Extract the [X, Y] coordinate from the center of the cell holding the provided text.  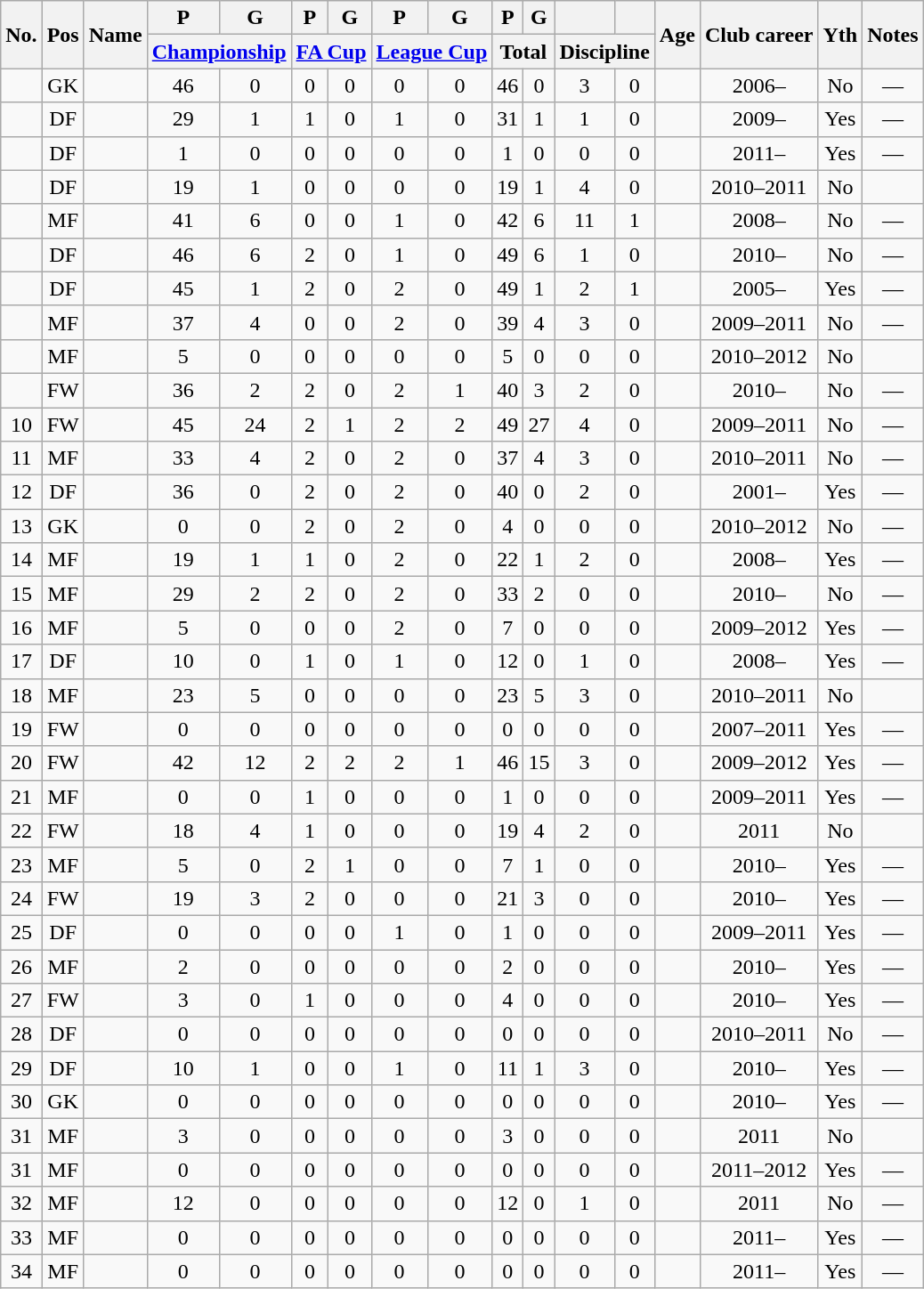
16 [21, 628]
2001– [758, 492]
39 [507, 322]
FA Cup [331, 52]
No. [21, 35]
Pos [62, 35]
25 [21, 932]
17 [21, 661]
Yth [840, 35]
2009– [758, 119]
32 [21, 1204]
Championship [219, 52]
Discipline [604, 52]
30 [21, 1102]
Notes [893, 35]
2007–2011 [758, 729]
League Cup [432, 52]
Total [523, 52]
2005– [758, 288]
26 [21, 966]
Age [677, 35]
2011–2012 [758, 1170]
34 [21, 1271]
Club career [758, 35]
14 [21, 560]
41 [183, 221]
13 [21, 526]
28 [21, 1034]
Name [116, 35]
20 [21, 763]
2006– [758, 85]
